Return the (X, Y) coordinate for the center point of the cell that contains the specified text.  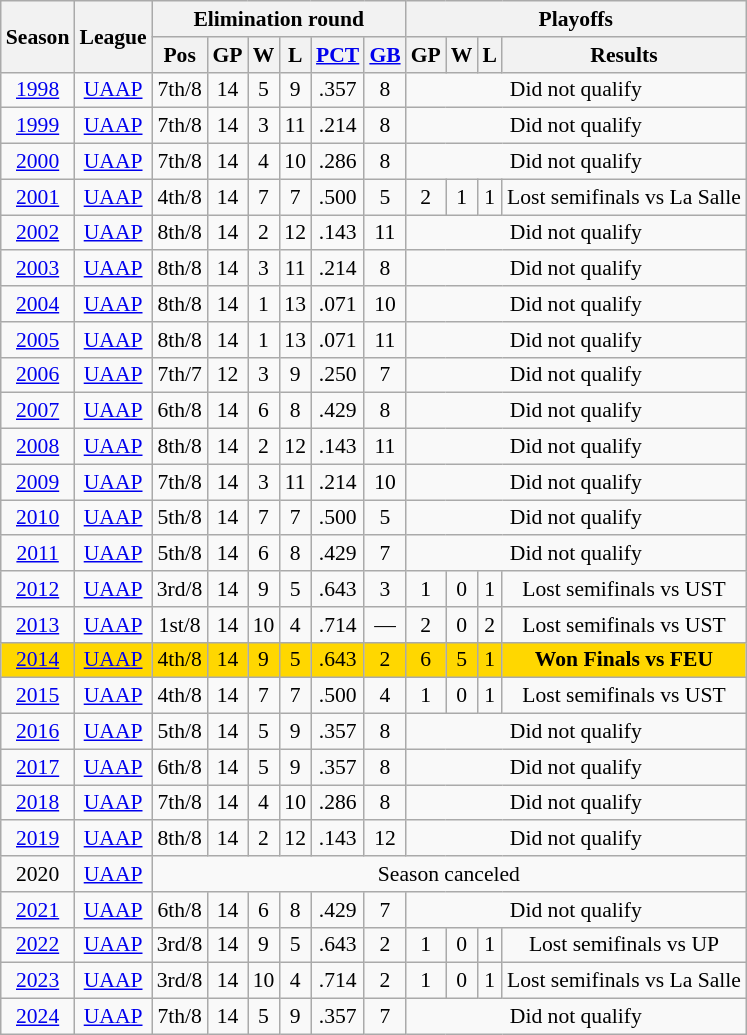
2020 (38, 874)
2012 (38, 589)
2001 (38, 197)
2007 (38, 411)
2003 (38, 269)
2011 (38, 554)
2017 (38, 767)
Won Finals vs FEU (624, 660)
GB (384, 55)
2000 (38, 162)
Playoffs (576, 19)
Season canceled (449, 874)
1998 (38, 90)
2018 (38, 803)
Season (38, 36)
7th/7 (180, 375)
2008 (38, 447)
2021 (38, 910)
Elimination round (279, 19)
League (112, 36)
.250 (338, 375)
Lost semifinals vs UP (624, 945)
2022 (38, 945)
Pos (180, 55)
2004 (38, 304)
2009 (38, 482)
Results (624, 55)
2016 (38, 732)
2002 (38, 233)
2024 (38, 1017)
2023 (38, 981)
2010 (38, 518)
PCT (338, 55)
1999 (38, 126)
— (384, 625)
2013 (38, 625)
1st/8 (180, 625)
2005 (38, 340)
2014 (38, 660)
2006 (38, 375)
2019 (38, 839)
2015 (38, 696)
